Output the (X, Y) coordinate of the center of the cell containing the given text.  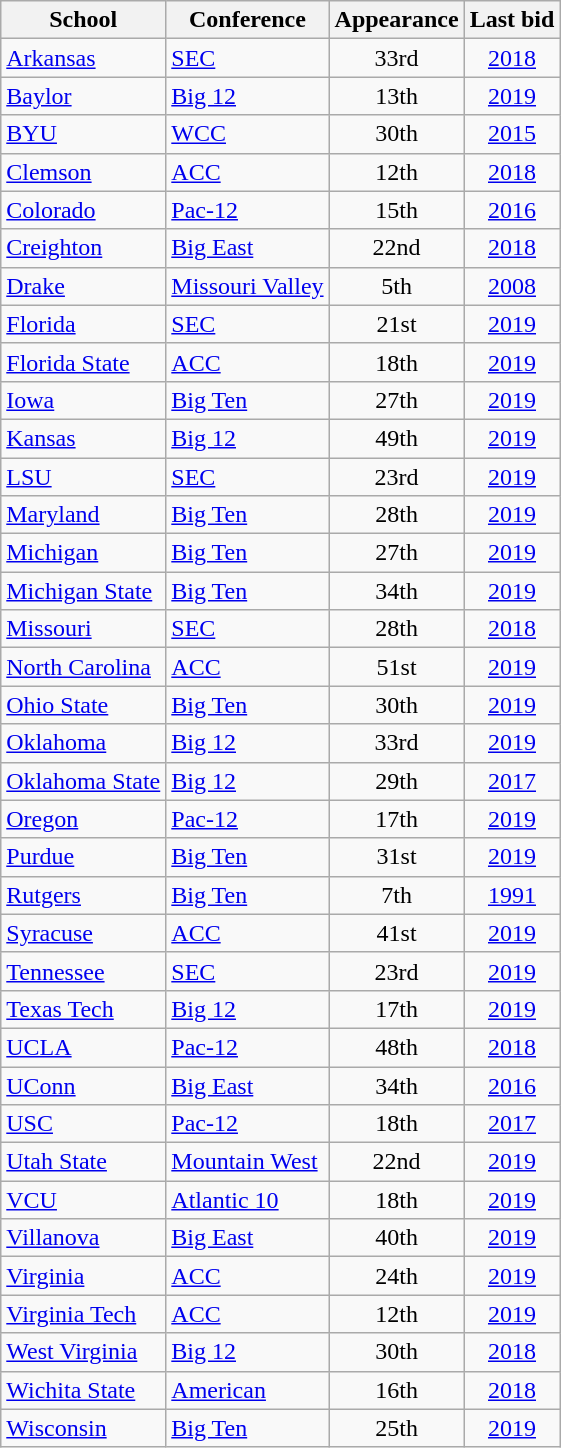
Utah State (84, 1162)
Oklahoma (84, 743)
16th (396, 1390)
West Virginia (84, 1352)
Wisconsin (84, 1428)
Virginia Tech (84, 1314)
Mountain West (248, 1162)
Missouri (84, 629)
Michigan State (84, 591)
Appearance (396, 20)
Drake (84, 286)
North Carolina (84, 667)
Missouri Valley (248, 286)
UConn (84, 1085)
Oklahoma State (84, 781)
Atlantic 10 (248, 1200)
5th (396, 286)
51st (396, 667)
25th (396, 1428)
29th (396, 781)
Baylor (84, 96)
40th (396, 1238)
WCC (248, 134)
21st (396, 324)
Clemson (84, 172)
Florida (84, 324)
VCU (84, 1200)
Oregon (84, 819)
USC (84, 1124)
1991 (512, 895)
Ohio State (84, 705)
2015 (512, 134)
48th (396, 1047)
Syracuse (84, 933)
7th (396, 895)
American (248, 1390)
Wichita State (84, 1390)
LSU (84, 477)
24th (396, 1276)
49th (396, 438)
Iowa (84, 400)
Florida State (84, 362)
Last bid (512, 20)
BYU (84, 134)
Virginia (84, 1276)
15th (396, 210)
Arkansas (84, 58)
Purdue (84, 857)
13th (396, 96)
UCLA (84, 1047)
Texas Tech (84, 1009)
Villanova (84, 1238)
41st (396, 933)
Colorado (84, 210)
Michigan (84, 553)
Creighton (84, 248)
Maryland (84, 515)
Rutgers (84, 895)
Tennessee (84, 971)
Conference (248, 20)
Kansas (84, 438)
School (84, 20)
31st (396, 857)
2008 (512, 286)
